Identify which cell holds the provided text, then report its [X, Y] central coordinate. 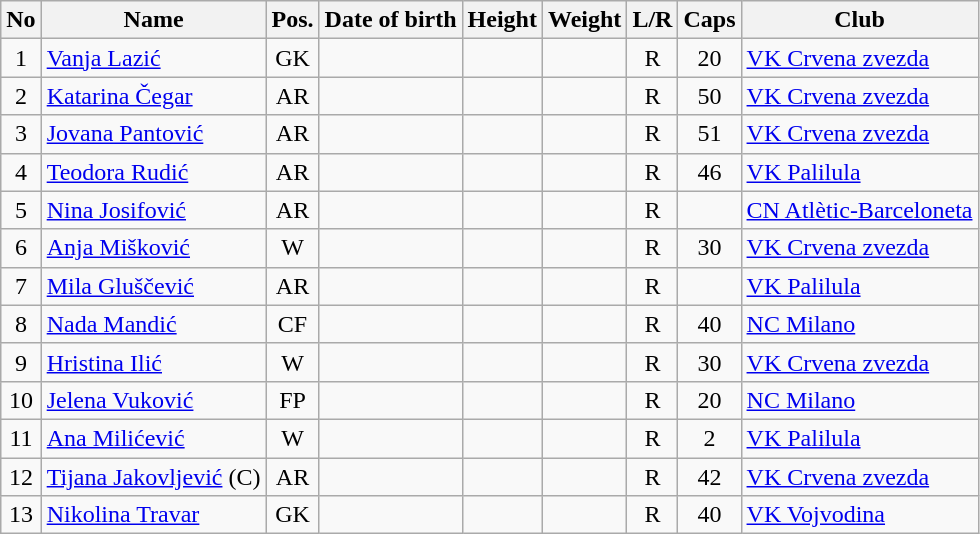
51 [710, 134]
Height [502, 20]
CN Atlètic-Barceloneta [860, 210]
Jovana Pantović [154, 134]
13 [21, 515]
Pos. [292, 20]
4 [21, 172]
6 [21, 248]
Nada Mandić [154, 324]
Jelena Vuković [154, 400]
Hristina Ilić [154, 362]
42 [710, 477]
Name [154, 20]
Date of birth [390, 20]
7 [21, 286]
Ana Milićević [154, 438]
Katarina Čegar [154, 96]
Caps [710, 20]
Teodora Rudić [154, 172]
8 [21, 324]
11 [21, 438]
Tijana Jakovljević (C) [154, 477]
L/R [652, 20]
50 [710, 96]
46 [710, 172]
CF [292, 324]
10 [21, 400]
FP [292, 400]
9 [21, 362]
Mila Gluščević [154, 286]
3 [21, 134]
1 [21, 58]
Weight [584, 20]
Nikolina Travar [154, 515]
5 [21, 210]
No [21, 20]
Nina Josifović [154, 210]
12 [21, 477]
Anja Mišković [154, 248]
Vanja Lazić [154, 58]
Club [860, 20]
VK Vojvodina [860, 515]
